Pinpoint the cell where the given text exists, returning its (X, Y) midpoint coordinate. 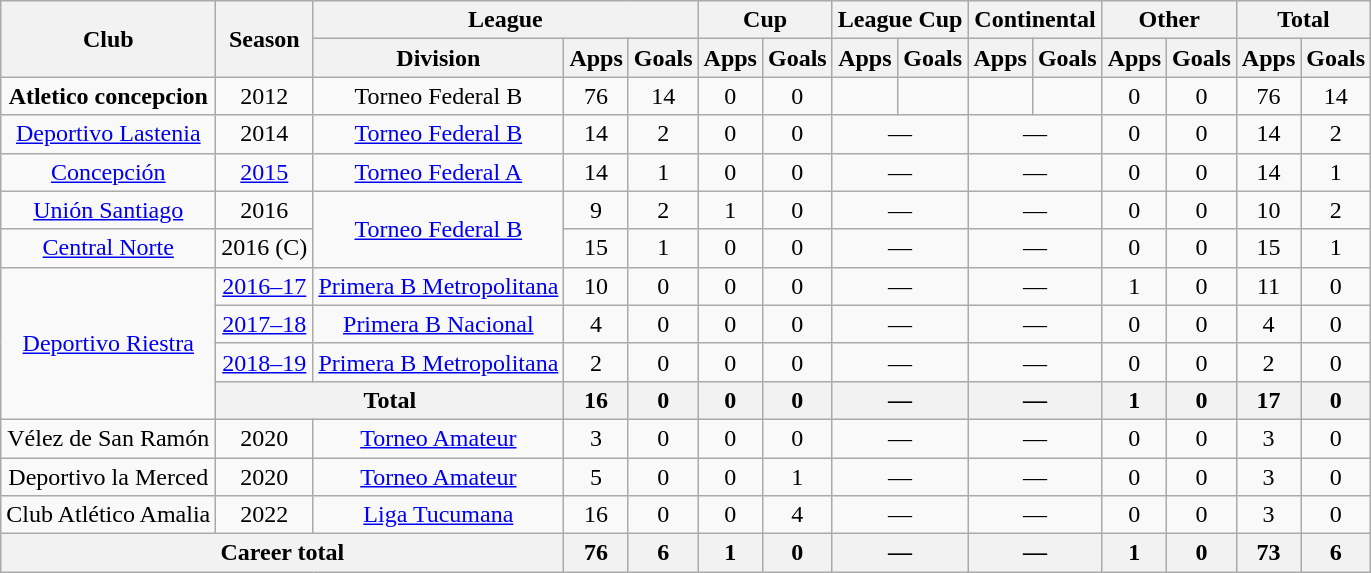
2015 (264, 172)
Career total (282, 553)
9 (596, 210)
Atletico concepcion (108, 96)
Torneo Federal A (438, 172)
Central Norte (108, 248)
Primera B Nacional (438, 324)
11 (1268, 286)
Club Atlético Amalia (108, 515)
Vélez de San Ramón (108, 438)
Continental (1035, 20)
17 (1268, 400)
Cup (765, 20)
Unión Santiago (108, 210)
2018–19 (264, 362)
League Cup (900, 20)
Club (108, 39)
2016–17 (264, 286)
2012 (264, 96)
Deportivo la Merced (108, 477)
5 (596, 477)
Division (438, 58)
League (506, 20)
Other (1169, 20)
Season (264, 39)
2016 (264, 210)
2017–18 (264, 324)
2016 (C) (264, 248)
Liga Tucumana (438, 515)
2014 (264, 134)
Deportivo Riestra (108, 343)
Concepción (108, 172)
73 (1268, 553)
2022 (264, 515)
Deportivo Lastenia (108, 134)
